For the text-containing cell, return its midpoint in (X, Y) coordinate format. 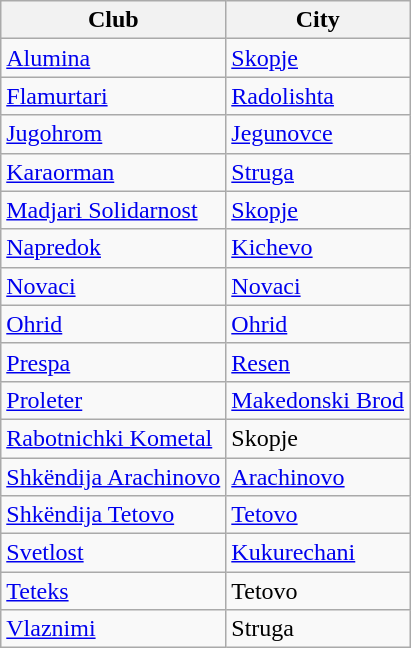
Alumina (114, 58)
Kukurechani (318, 553)
Madjari Solidarnost (114, 210)
Svetlost (114, 553)
Rabotnichki Kometal (114, 438)
Vlaznimi (114, 629)
Napredok (114, 248)
Club (114, 20)
City (318, 20)
Shkëndija Tetovo (114, 515)
Makedonski Brod (318, 400)
Radolishta (318, 96)
Resen (318, 362)
Flamurtari (114, 96)
Jegunovce (318, 134)
Shkëndija Arachinovo (114, 477)
Proleter (114, 400)
Arachinovo (318, 477)
Jugohrom (114, 134)
Prespa (114, 362)
Karaorman (114, 172)
Kichevo (318, 248)
Teteks (114, 591)
